Return the [X, Y] coordinate for the center point of the cell that contains the specified text.  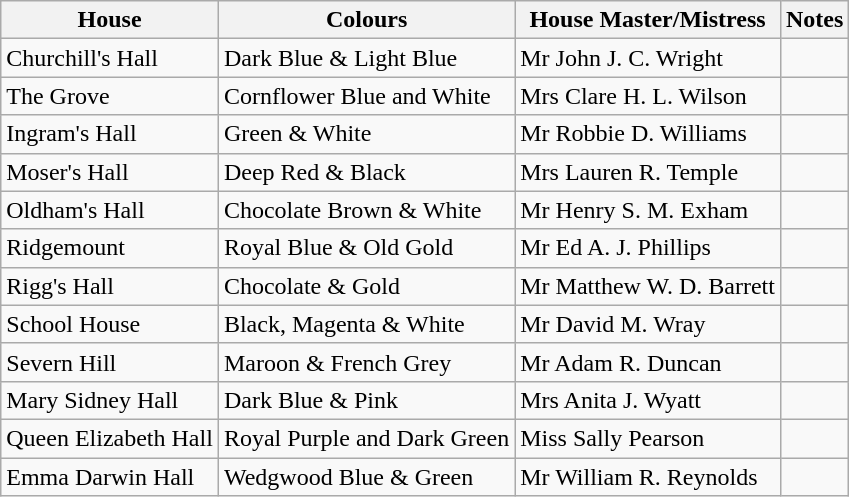
Notes [814, 20]
Rigg's Hall [110, 286]
Mr William R. Reynolds [648, 477]
Wedgwood Blue & Green [366, 477]
House Master/Mistress [648, 20]
Severn Hill [110, 362]
Cornflower Blue and White [366, 96]
Miss Sally Pearson [648, 438]
Queen Elizabeth Hall [110, 438]
Green & White [366, 134]
Black, Magenta & White [366, 324]
Mr Ed A. J. Phillips [648, 248]
Colours [366, 20]
Deep Red & Black [366, 172]
Churchill's Hall [110, 58]
Mr Matthew W. D. Barrett [648, 286]
Mrs Anita J. Wyatt [648, 400]
Mr Adam R. Duncan [648, 362]
Royal Purple and Dark Green [366, 438]
Oldham's Hall [110, 210]
Mr David M. Wray [648, 324]
Ridgemount [110, 248]
Mary Sidney Hall [110, 400]
Chocolate & Gold [366, 286]
The Grove [110, 96]
Mr Robbie D. Williams [648, 134]
Emma Darwin Hall [110, 477]
Dark Blue & Pink [366, 400]
Mr John J. C. Wright [648, 58]
Chocolate Brown & White [366, 210]
Mrs Lauren R. Temple [648, 172]
Maroon & French Grey [366, 362]
School House [110, 324]
Mrs Clare H. L. Wilson [648, 96]
Ingram's Hall [110, 134]
House [110, 20]
Dark Blue & Light Blue [366, 58]
Moser's Hall [110, 172]
Royal Blue & Old Gold [366, 248]
Mr Henry S. M. Exham [648, 210]
